Locate the cell with the specified text and output its [x, y] center coordinate. 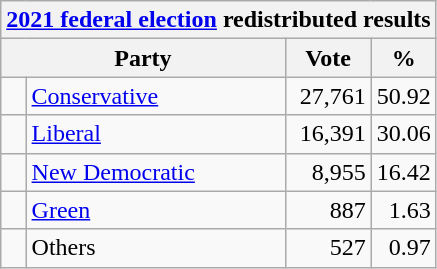
30.06 [404, 134]
527 [328, 248]
887 [328, 210]
Party [143, 58]
16.42 [404, 172]
Conservative [156, 96]
New Democratic [156, 172]
Others [156, 248]
2021 federal election redistributed results [218, 20]
50.92 [404, 96]
1.63 [404, 210]
Green [156, 210]
Vote [328, 58]
Liberal [156, 134]
27,761 [328, 96]
16,391 [328, 134]
8,955 [328, 172]
% [404, 58]
0.97 [404, 248]
